From the cell containing the given text, extract its center point as [X, Y] coordinate. 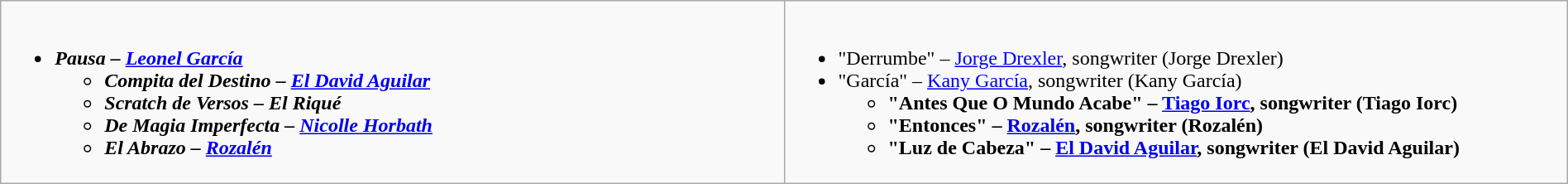
Pausa – Leonel GarcíaCompita del Destino – El David AguilarScratch de Versos – El RiquéDe Magia Imperfecta – Nicolle HorbathEl Abrazo – Rozalén [392, 93]
